Find where the given text appears and provide that cell's center as (X, Y) coordinate. 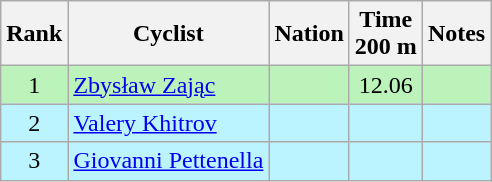
Giovanni Pettenella (168, 161)
2 (34, 123)
Valery Khitrov (168, 123)
3 (34, 161)
Cyclist (168, 34)
Time200 m (386, 34)
Zbysław Zając (168, 85)
12.06 (386, 85)
Notes (456, 34)
Rank (34, 34)
Nation (309, 34)
1 (34, 85)
